Find where the given text appears and provide that cell's center as (x, y) coordinate. 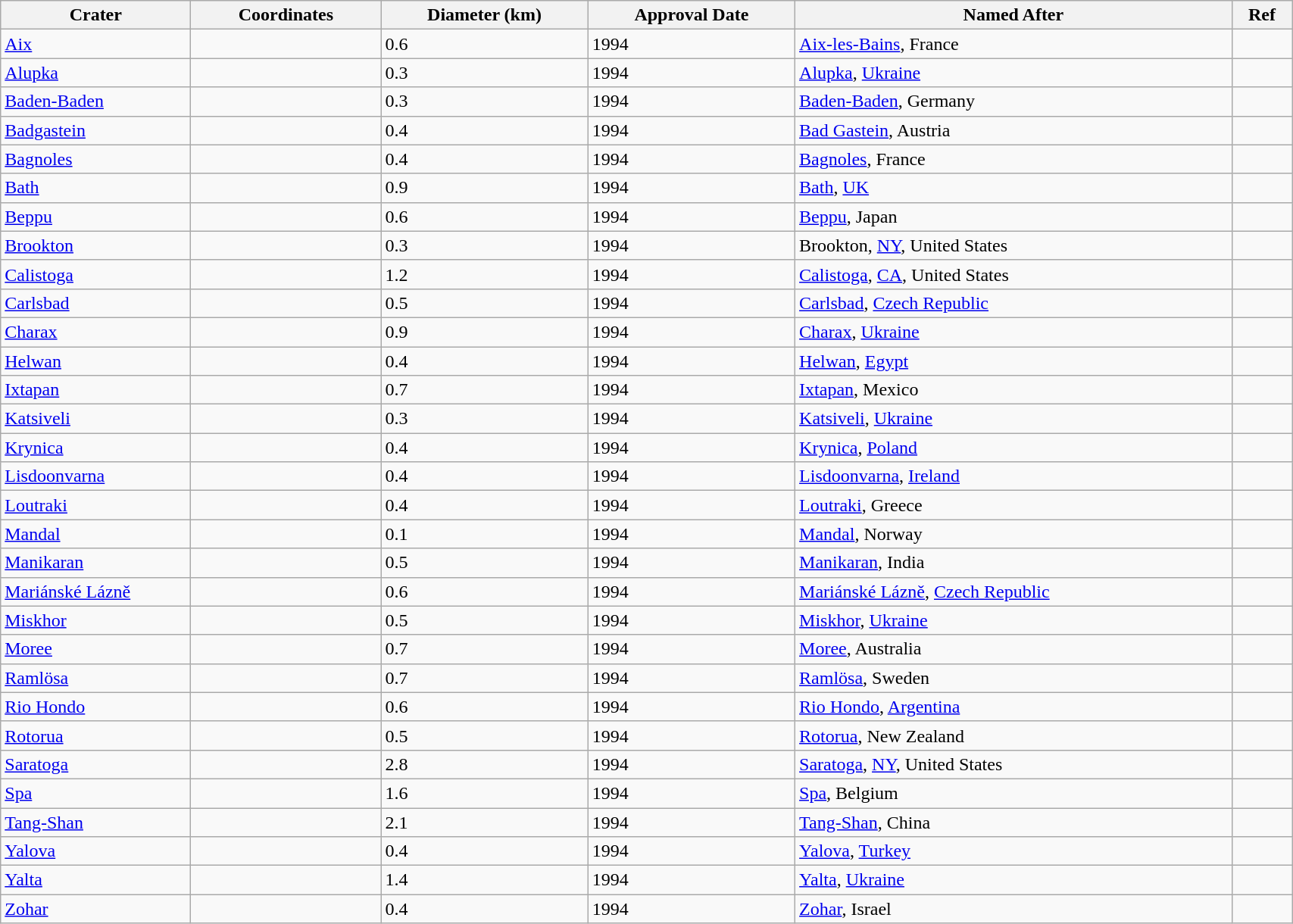
Calistoga, CA, United States (1013, 274)
Yalova, Turkey (1013, 851)
Loutraki, Greece (1013, 505)
Rio Hondo, Argentina (1013, 707)
Coordinates (286, 15)
Bagnoles (95, 159)
Yalova (95, 851)
Diameter (km) (485, 15)
Katsiveli, Ukraine (1013, 419)
Bath, UK (1013, 188)
Baden-Baden (95, 101)
1.2 (485, 274)
0.1 (485, 534)
1.4 (485, 880)
Manikaran (95, 563)
Zohar (95, 909)
Spa (95, 793)
Tang-Shan (95, 822)
Beppu, Japan (1013, 217)
Ixtapan, Mexico (1013, 390)
Yalta, Ukraine (1013, 880)
Moree, Australia (1013, 649)
Baden-Baden, Germany (1013, 101)
Beppu (95, 217)
Rotorua, New Zealand (1013, 735)
Badgastein (95, 130)
Saratoga, NY, United States (1013, 764)
Rio Hondo (95, 707)
Ixtapan (95, 390)
Alupka (95, 73)
Krynica, Poland (1013, 448)
Brookton (95, 245)
Calistoga (95, 274)
Loutraki (95, 505)
2.8 (485, 764)
Rotorua (95, 735)
Manikaran, India (1013, 563)
Alupka, Ukraine (1013, 73)
Miskhor (95, 620)
Mandal (95, 534)
Charax, Ukraine (1013, 332)
Miskhor, Ukraine (1013, 620)
Katsiveli (95, 419)
Lisdoonvarna (95, 476)
Carlsbad, Czech Republic (1013, 303)
Brookton, NY, United States (1013, 245)
Moree (95, 649)
Named After (1013, 15)
Aix (95, 44)
Ref (1262, 15)
Bagnoles, France (1013, 159)
Helwan (95, 361)
Krynica (95, 448)
Ramlösa, Sweden (1013, 678)
Carlsbad (95, 303)
Tang-Shan, China (1013, 822)
Spa, Belgium (1013, 793)
Ramlösa (95, 678)
Mariánské Lázně, Czech Republic (1013, 592)
Lisdoonvarna, Ireland (1013, 476)
Bad Gastein, Austria (1013, 130)
Helwan, Egypt (1013, 361)
Mandal, Norway (1013, 534)
Crater (95, 15)
Zohar, Israel (1013, 909)
Charax (95, 332)
Aix-les-Bains, France (1013, 44)
Mariánské Lázně (95, 592)
2.1 (485, 822)
Yalta (95, 880)
Saratoga (95, 764)
Bath (95, 188)
1.6 (485, 793)
Approval Date (691, 15)
